Return the (x, y) coordinate for the center point of the cell that contains the specified text.  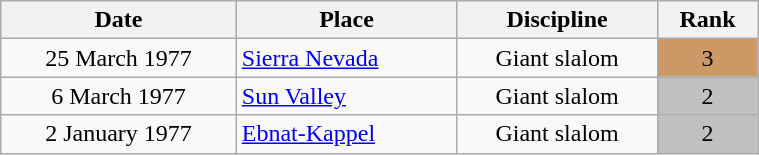
Discipline (558, 20)
Rank (707, 20)
3 (707, 58)
Date (119, 20)
Place (346, 20)
6 March 1977 (119, 96)
25 March 1977 (119, 58)
Ebnat-Kappel (346, 134)
2 January 1977 (119, 134)
Sun Valley (346, 96)
Sierra Nevada (346, 58)
